Return [x, y] of the center of cell containing provided text 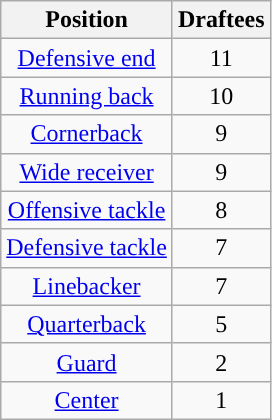
Position [87, 20]
8 [221, 210]
Running back [87, 96]
Wide receiver [87, 172]
Draftees [221, 20]
Defensive tackle [87, 248]
Cornerback [87, 134]
Linebacker [87, 286]
Defensive end [87, 58]
11 [221, 58]
Center [87, 400]
10 [221, 96]
Guard [87, 362]
2 [221, 362]
Offensive tackle [87, 210]
1 [221, 400]
5 [221, 324]
Quarterback [87, 324]
